Return [X, Y] of the center of cell containing provided text 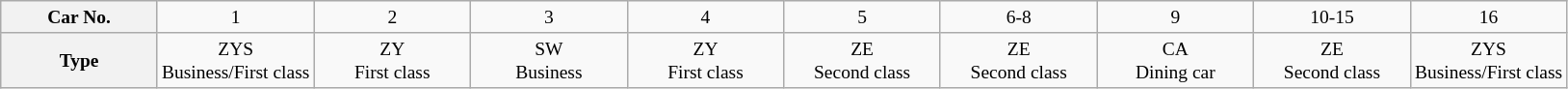
10-15 [1333, 17]
3 [549, 17]
5 [863, 17]
CADining car [1175, 60]
Car No. [79, 17]
4 [705, 17]
Type [79, 60]
9 [1175, 17]
2 [393, 17]
6-8 [1019, 17]
SWBusiness [549, 60]
16 [1489, 17]
1 [235, 17]
